Capture the cell that displays the provided text and extract its [x, y] central coordinate. 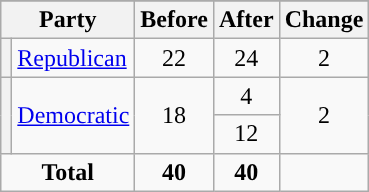
18 [174, 115]
Democratic [74, 115]
12 [246, 134]
Before [174, 20]
After [246, 20]
22 [174, 58]
Republican [74, 58]
4 [246, 96]
Change [324, 20]
24 [246, 58]
Total [68, 172]
Party [68, 20]
